Capture the cell that displays the provided text and extract its [X, Y] central coordinate. 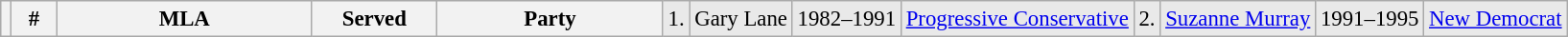
Gary Lane [740, 19]
Suzanne Murray [1238, 19]
Served [374, 19]
1991–1995 [1369, 19]
1. [676, 19]
MLA [184, 19]
2. [1147, 19]
# [34, 19]
Progressive Conservative [1017, 19]
1982–1991 [846, 19]
Party [550, 19]
New Democrat [1496, 19]
